Identify which cell holds the provided text, then report its [X, Y] central coordinate. 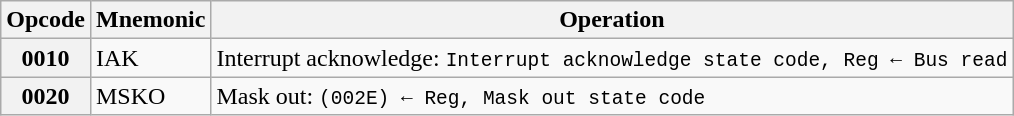
MSKO [150, 96]
Mask out: (002E) ← Reg, Mask out state code [612, 96]
Mnemonic [150, 20]
IAK [150, 58]
0020 [46, 96]
Interrupt acknowledge: Interrupt acknowledge state code, Reg ← Bus read [612, 58]
Opcode [46, 20]
0010 [46, 58]
Operation [612, 20]
